Identify which cell holds the provided text, then report its (x, y) central coordinate. 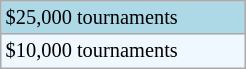
$10,000 tournaments (124, 51)
$25,000 tournaments (124, 17)
